Return (x, y) of the center of cell containing provided text 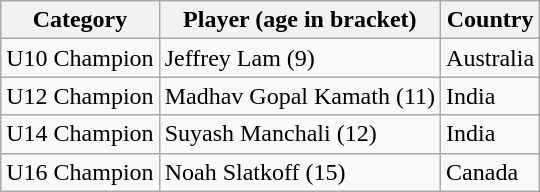
Player (age in bracket) (300, 20)
U14 Champion (80, 134)
Madhav Gopal Kamath (11) (300, 96)
Suyash Manchali (12) (300, 134)
Australia (490, 58)
Country (490, 20)
Category (80, 20)
Jeffrey Lam (9) (300, 58)
Noah Slatkoff (15) (300, 172)
U16 Champion (80, 172)
U12 Champion (80, 96)
U10 Champion (80, 58)
Canada (490, 172)
